Search for the cell housing the specified text and yield its [X, Y] center coordinate. 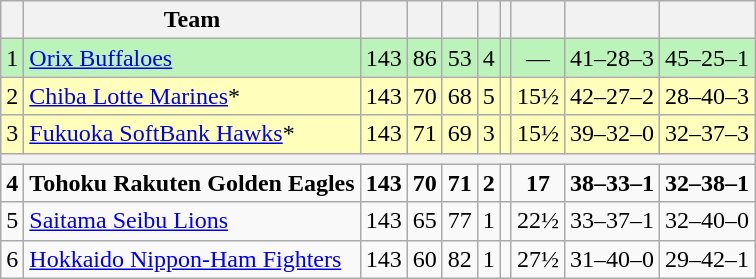
82 [460, 259]
Tohoku Rakuten Golden Eagles [192, 183]
42–27–2 [612, 96]
Saitama Seibu Lions [192, 221]
28–40–3 [708, 96]
60 [424, 259]
45–25–1 [708, 58]
68 [460, 96]
32–37–3 [708, 134]
Team [192, 20]
27½ [538, 259]
86 [424, 58]
77 [460, 221]
53 [460, 58]
Orix Buffaloes [192, 58]
Chiba Lotte Marines* [192, 96]
29–42–1 [708, 259]
65 [424, 221]
Hokkaido Nippon-Ham Fighters [192, 259]
17 [538, 183]
6 [12, 259]
39–32–0 [612, 134]
— [538, 58]
Fukuoka SoftBank Hawks* [192, 134]
32–38–1 [708, 183]
22½ [538, 221]
31–40–0 [612, 259]
69 [460, 134]
33–37–1 [612, 221]
41–28–3 [612, 58]
32–40–0 [708, 221]
38–33–1 [612, 183]
